From the cell containing the given text, extract its center point as (x, y) coordinate. 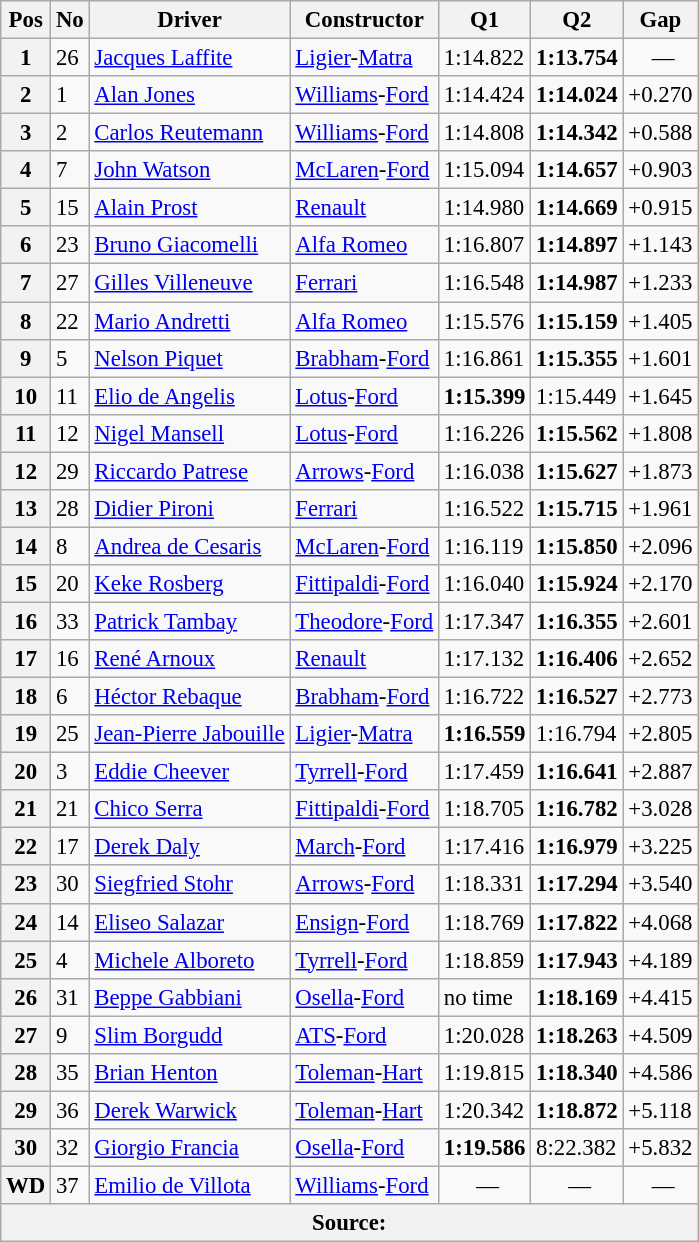
1:17.347 (485, 621)
1:19.586 (485, 1148)
1:15.355 (577, 358)
1:17.416 (485, 847)
1:15.627 (577, 471)
1:17.294 (577, 885)
+1.143 (660, 245)
1:16.226 (485, 433)
1:17.943 (577, 960)
1:16.807 (485, 245)
1:18.705 (485, 809)
1:15.850 (577, 546)
+2.887 (660, 772)
1:15.576 (485, 321)
ATS-Ford (364, 1035)
1:16.722 (485, 697)
Slim Borgudd (190, 1035)
1:17.459 (485, 772)
No (70, 20)
1:14.808 (485, 133)
+2.773 (660, 697)
1:16.355 (577, 621)
1:15.449 (577, 396)
1:15.399 (485, 396)
19 (26, 734)
Gilles Villeneuve (190, 283)
Alan Jones (190, 95)
Elio de Angelis (190, 396)
1:16.559 (485, 734)
+0.915 (660, 208)
no time (485, 997)
Eliseo Salazar (190, 922)
+4.509 (660, 1035)
Q2 (577, 20)
1:13.754 (577, 58)
33 (70, 621)
Patrick Tambay (190, 621)
8:22.382 (577, 1148)
1:20.342 (485, 1110)
Driver (190, 20)
+0.588 (660, 133)
1:16.522 (485, 509)
1:15.715 (577, 509)
+2.096 (660, 546)
1:16.861 (485, 358)
1:15.159 (577, 321)
1:16.038 (485, 471)
+1.961 (660, 509)
Gap (660, 20)
March-Ford (364, 847)
1:14.897 (577, 245)
13 (26, 509)
+1.405 (660, 321)
1:14.424 (485, 95)
36 (70, 1110)
John Watson (190, 170)
32 (70, 1148)
Jacques Laffite (190, 58)
1:18.169 (577, 997)
Michele Alboreto (190, 960)
1:16.794 (577, 734)
1:14.669 (577, 208)
+1.808 (660, 433)
1:14.024 (577, 95)
18 (26, 697)
Héctor Rebaque (190, 697)
31 (70, 997)
Q1 (485, 20)
1:14.987 (577, 283)
Chico Serra (190, 809)
René Arnoux (190, 659)
Nelson Piquet (190, 358)
+3.225 (660, 847)
+3.540 (660, 885)
1:14.980 (485, 208)
Siegfried Stohr (190, 885)
1:19.815 (485, 1073)
Source: (350, 1223)
1:18.340 (577, 1073)
1:18.769 (485, 922)
+5.118 (660, 1110)
1:16.527 (577, 697)
+1.873 (660, 471)
35 (70, 1073)
+2.805 (660, 734)
Didier Pironi (190, 509)
1:14.657 (577, 170)
+2.652 (660, 659)
1:16.979 (577, 847)
+0.270 (660, 95)
1:14.822 (485, 58)
1:18.872 (577, 1110)
+4.586 (660, 1073)
1:15.562 (577, 433)
1:17.132 (485, 659)
+0.903 (660, 170)
Alain Prost (190, 208)
WD (26, 1185)
Bruno Giacomelli (190, 245)
Derek Daly (190, 847)
1:16.119 (485, 546)
+4.189 (660, 960)
1:18.331 (485, 885)
Nigel Mansell (190, 433)
+4.068 (660, 922)
1:18.859 (485, 960)
+5.832 (660, 1148)
Constructor (364, 20)
+3.028 (660, 809)
10 (26, 396)
37 (70, 1185)
1:15.094 (485, 170)
Emilio de Villota (190, 1185)
+1.645 (660, 396)
Brian Henton (190, 1073)
Riccardo Patrese (190, 471)
Giorgio Francia (190, 1148)
Theodore-Ford (364, 621)
Ensign-Ford (364, 922)
1:16.641 (577, 772)
Jean-Pierre Jabouille (190, 734)
Derek Warwick (190, 1110)
1:18.263 (577, 1035)
Mario Andretti (190, 321)
1:15.924 (577, 584)
+4.415 (660, 997)
1:17.822 (577, 922)
+1.601 (660, 358)
+2.601 (660, 621)
1:20.028 (485, 1035)
1:16.040 (485, 584)
1:16.548 (485, 283)
1:14.342 (577, 133)
24 (26, 922)
+1.233 (660, 283)
Andrea de Cesaris (190, 546)
Eddie Cheever (190, 772)
Pos (26, 20)
1:16.406 (577, 659)
Carlos Reutemann (190, 133)
Keke Rosberg (190, 584)
1:16.782 (577, 809)
+2.170 (660, 584)
Beppe Gabbiani (190, 997)
